Search for the cell housing the specified text and yield its [X, Y] center coordinate. 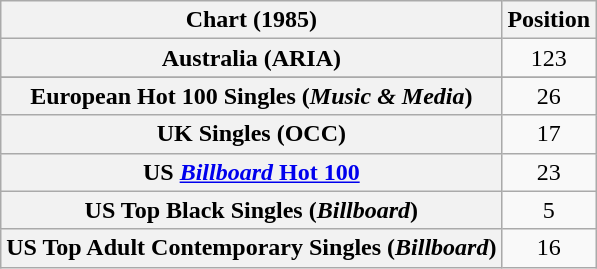
Australia (ARIA) [252, 58]
23 [549, 172]
European Hot 100 Singles (Music & Media) [252, 96]
US Top Adult Contemporary Singles (Billboard) [252, 248]
5 [549, 210]
UK Singles (OCC) [252, 134]
US Billboard Hot 100 [252, 172]
123 [549, 58]
17 [549, 134]
Position [549, 20]
26 [549, 96]
16 [549, 248]
Chart (1985) [252, 20]
US Top Black Singles (Billboard) [252, 210]
